Find where the given text appears and provide that cell's center as (x, y) coordinate. 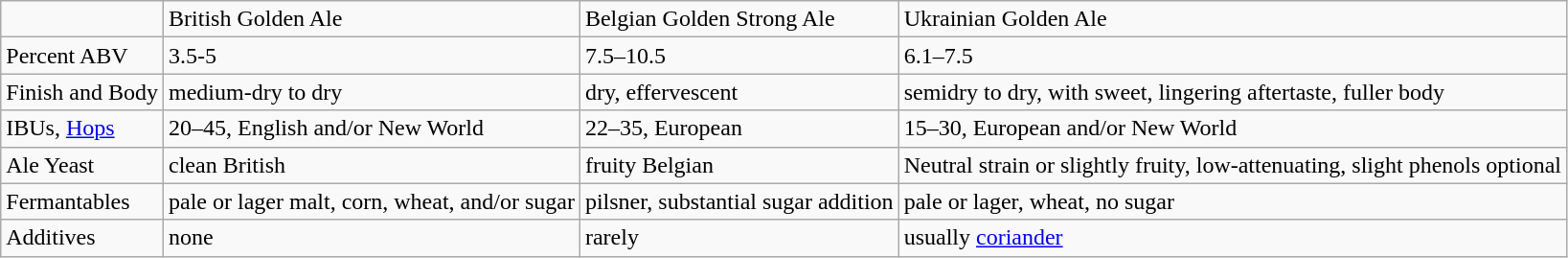
British Golden Ale (372, 19)
6.1–7.5 (1232, 56)
Fermantables (82, 201)
medium-dry to dry (372, 92)
dry, effervescent (739, 92)
pilsner, substantial sugar addition (739, 201)
fruity Belgian (739, 165)
IBUs, Hops (82, 129)
22–35, European (739, 129)
Belgian Golden Strong Ale (739, 19)
none (372, 238)
Finish and Body (82, 92)
Neutral strain or slightly fruity, low-attenuating, slight phenols optional (1232, 165)
clean British (372, 165)
3.5-5 (372, 56)
rarely (739, 238)
Additives (82, 238)
pale or lager malt, corn, wheat, and/or sugar (372, 201)
20–45, English and/or New World (372, 129)
7.5–10.5 (739, 56)
semidry to dry, with sweet, lingering aftertaste, fuller body (1232, 92)
usually coriander (1232, 238)
15–30, European and/or New World (1232, 129)
Ukrainian Golden Ale (1232, 19)
Ale Yeast (82, 165)
pale or lager, wheat, no sugar (1232, 201)
Percent ABV (82, 56)
